Scan for the cell matching the given text and deliver its [x, y] coordinate at center. 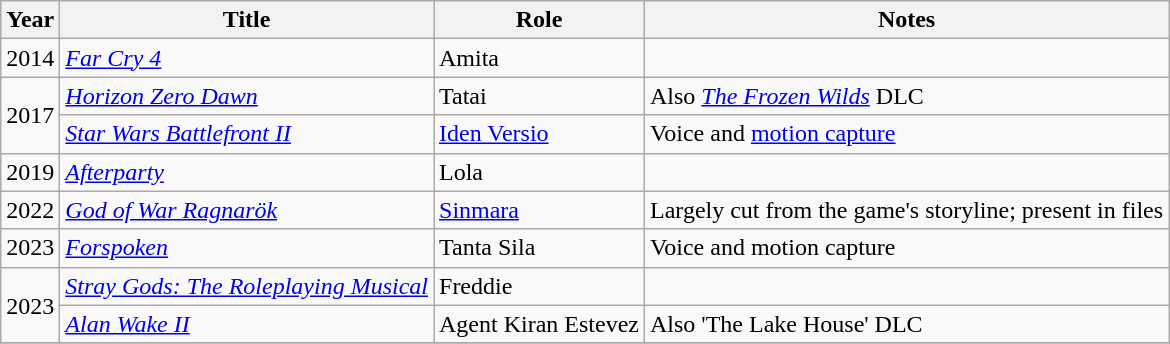
Horizon Zero Dawn [247, 96]
Stray Gods: The Roleplaying Musical [247, 286]
Lola [540, 172]
Afterparty [247, 172]
Largely cut from the game's storyline; present in files [906, 210]
Star Wars Battlefront II [247, 134]
Tatai [540, 96]
2019 [30, 172]
Notes [906, 20]
2022 [30, 210]
Year [30, 20]
Sinmara [540, 210]
God of War Ragnarök [247, 210]
Iden Versio [540, 134]
Title [247, 20]
Freddie [540, 286]
Alan Wake II [247, 324]
Agent Kiran Estevez [540, 324]
Amita [540, 58]
Also The Frozen Wilds DLC [906, 96]
Role [540, 20]
2017 [30, 115]
Forspoken [247, 248]
2014 [30, 58]
Tanta Sila [540, 248]
Far Cry 4 [247, 58]
Also 'The Lake House' DLC [906, 324]
